Search for the cell housing the specified text and yield its [x, y] center coordinate. 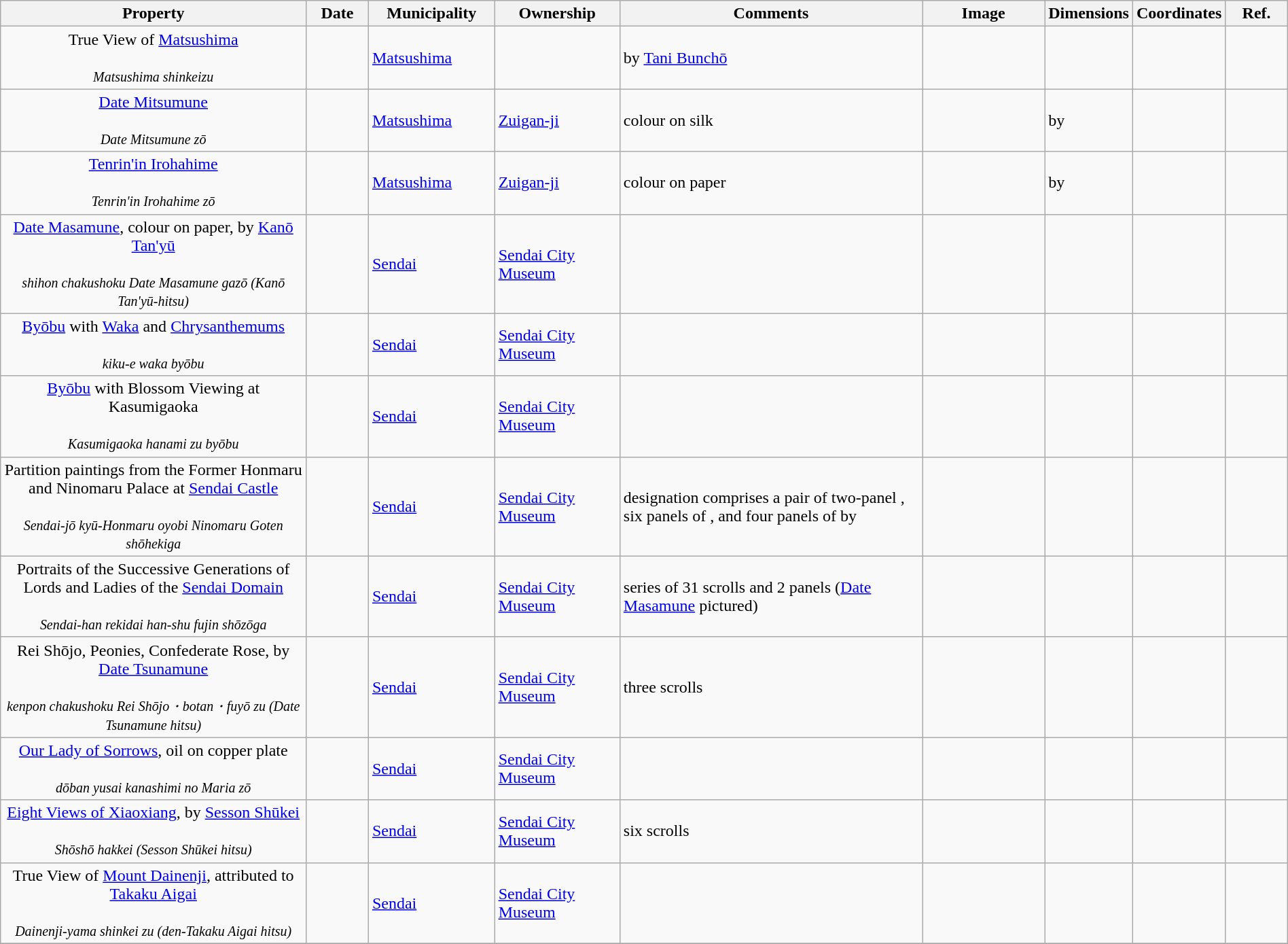
Portraits of the Successive Generations of Lords and Ladies of the Sendai DomainSendai-han rekidai han-shu fujin shōzōga [154, 597]
Rei Shōjo, Peonies, Confederate Rose, by Date Tsunamunekenpon chakushoku Rei Shōjo・botan・fuyō zu (Date Tsunamune hitsu) [154, 687]
three scrolls [770, 687]
colour on silk [770, 120]
Our Lady of Sorrows, oil on copper platedōban yusai kanashimi no Maria zō [154, 769]
Byōbu with Blossom Viewing at KasumigaokaKasumigaoka hanami zu byōbu [154, 416]
Eight Views of Xiaoxiang, by Sesson ShūkeiShōshō hakkei (Sesson Shūkei hitsu) [154, 831]
Partition paintings from the Former Honmaru and Ninomaru Palace at Sendai CastleSendai-jō kyū-Honmaru oyobi Ninomaru Goten shōhekiga [154, 506]
Byōbu with Waka and Chrysanthemumskiku-e waka byōbu [154, 345]
Property [154, 14]
designation comprises a pair of two-panel , six panels of , and four panels of by [770, 506]
six scrolls [770, 831]
Tenrin'in IrohahimeTenrin'in Irohahime zō [154, 183]
Image [984, 14]
series of 31 scrolls and 2 panels (Date Masamune pictured) [770, 597]
True View of MatsushimaMatsushima shinkeizu [154, 58]
Ownership [557, 14]
Municipality [431, 14]
by Tani Bunchō [770, 58]
colour on paper [770, 183]
Ref. [1257, 14]
Date MitsumuneDate Mitsumune zō [154, 120]
Dimensions [1089, 14]
Comments [770, 14]
True View of Mount Dainenji, attributed to Takaku AigaiDainenji-yama shinkei zu (den-Takaku Aigai hitsu) [154, 903]
Date Masamune, colour on paper, by Kanō Tan'yūshihon chakushoku Date Masamune gazō (Kanō Tan'yū-hitsu) [154, 264]
Coordinates [1179, 14]
Date [338, 14]
